Identify which cell holds the provided text, then report its [X, Y] central coordinate. 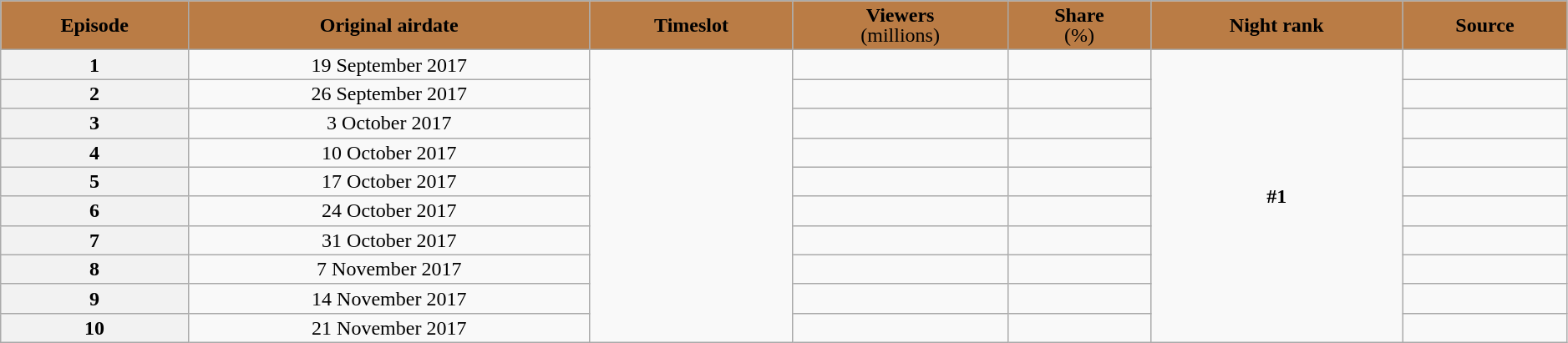
3 October 2017 [389, 124]
24 October 2017 [389, 210]
Source [1485, 25]
8 [95, 269]
19 September 2017 [389, 65]
#1 [1276, 197]
7 [95, 240]
4 [95, 152]
Timeslot [692, 25]
10 October 2017 [389, 152]
14 November 2017 [389, 299]
Original airdate [389, 25]
21 November 2017 [389, 327]
Viewers(millions) [901, 25]
31 October 2017 [389, 240]
6 [95, 210]
2 [95, 93]
1 [95, 65]
10 [95, 327]
5 [95, 182]
Night rank [1276, 25]
Share(%) [1079, 25]
3 [95, 124]
9 [95, 299]
26 September 2017 [389, 93]
17 October 2017 [389, 182]
7 November 2017 [389, 269]
Episode [95, 25]
